For the text-containing cell, return its midpoint in [X, Y] coordinate format. 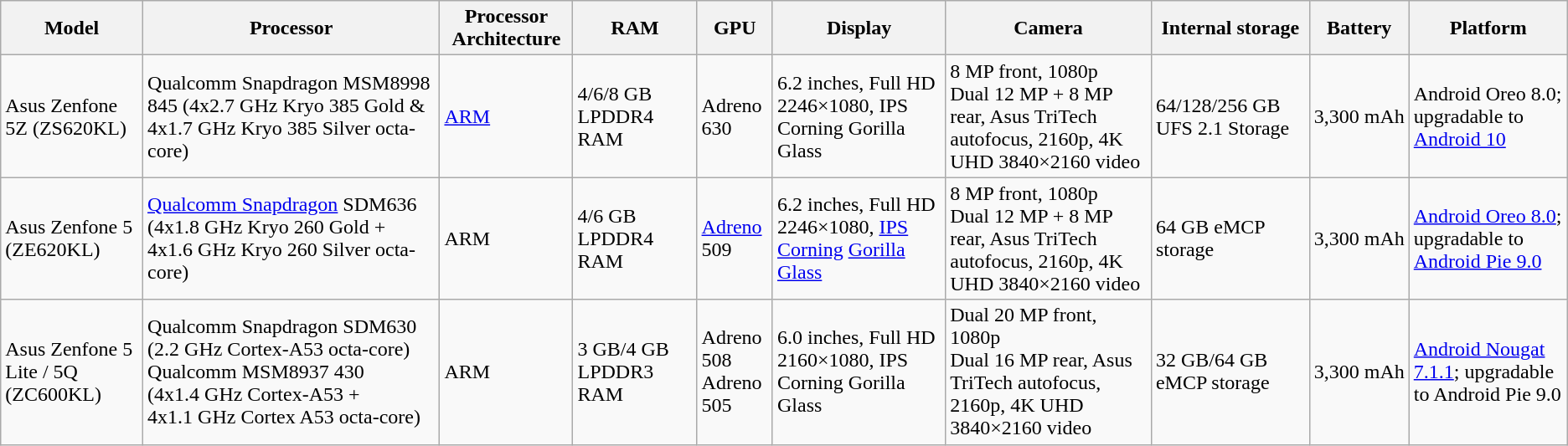
Android Oreo 8.0; upgradable to Android Pie 9.0 [1488, 238]
Android Nougat 7.1.1; upgradable to Android Pie 9.0 [1488, 372]
Asus Zenfone 5Z (ZS620KL) [72, 116]
Model [72, 28]
Qualcomm Snapdragon MSM8998 845 (4x2.7 GHz Kryo 385 Gold & 4x1.7 GHz Kryo 385 Silver octa-core) [291, 116]
Asus Zenfone 5 (ZE620KL) [72, 238]
Processor [291, 28]
Platform [1488, 28]
Camera [1049, 28]
Qualcomm Snapdragon SDM636 (4x1.8 GHz Kryo 260 Gold + 4x1.6 GHz Kryo 260 Silver octa-core) [291, 238]
64/128/256 GB UFS 2.1 Storage [1230, 116]
Adreno 509 [735, 238]
Qualcomm Snapdragon SDM630 (2.2 GHz Cortex-A53 octa-core)Qualcomm MSM8937 430 (4x1.4 GHz Cortex-A53 + 4x1.1 GHz Cortex A53 octa-core) [291, 372]
3 GB/4 GB LPDDR3 RAM [635, 372]
RAM [635, 28]
GPU [735, 28]
Display [859, 28]
Asus Zenfone 5 Lite / 5Q (ZC600KL) [72, 372]
64 GB eMCP storage [1230, 238]
Processor Architecture [506, 28]
4/6/8 GBLPDDR4 RAM [635, 116]
Adreno 508Adreno 505 [735, 372]
Android Oreo 8.0; upgradable to Android 10 [1488, 116]
4/6 GB LPDDR4 RAM [635, 238]
6.0 inches, Full HD 2160×1080, IPS Corning Gorilla Glass [859, 372]
32 GB/64 GB eMCP storage [1230, 372]
Adreno 630 [735, 116]
Battery [1359, 28]
Dual 20 MP front, 1080p Dual 16 MP rear, Asus TriTech autofocus, 2160p, 4K UHD 3840×2160 video [1049, 372]
Internal storage [1230, 28]
